Determine the (X, Y) coordinate at the center of the cell enclosing the given text.  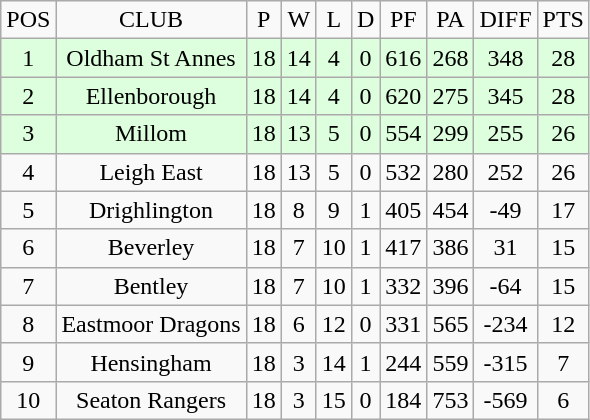
184 (404, 400)
Leigh East (151, 172)
417 (404, 248)
Millom (151, 134)
31 (506, 248)
255 (506, 134)
CLUB (151, 20)
331 (404, 324)
PTS (563, 20)
-49 (506, 210)
-569 (506, 400)
532 (404, 172)
Oldham St Annes (151, 58)
348 (506, 58)
280 (450, 172)
PF (404, 20)
Ellenborough (151, 96)
620 (404, 96)
Beverley (151, 248)
-234 (506, 324)
Eastmoor Dragons (151, 324)
244 (404, 362)
-64 (506, 286)
268 (450, 58)
332 (404, 286)
386 (450, 248)
753 (450, 400)
554 (404, 134)
Seaton Rangers (151, 400)
2 (28, 96)
Bentley (151, 286)
565 (450, 324)
-315 (506, 362)
396 (450, 286)
252 (506, 172)
POS (28, 20)
Drighlington (151, 210)
616 (404, 58)
405 (404, 210)
W (298, 20)
DIFF (506, 20)
454 (450, 210)
275 (450, 96)
345 (506, 96)
L (334, 20)
17 (563, 210)
559 (450, 362)
P (264, 20)
D (365, 20)
PA (450, 20)
299 (450, 134)
Hensingham (151, 362)
